Locate the cell with the specified text and output its (x, y) center coordinate. 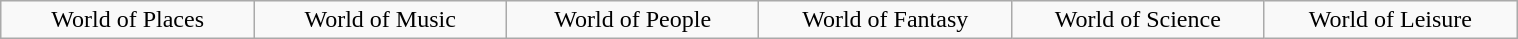
World of People (632, 20)
World of Leisure (1390, 20)
World of Music (380, 20)
World of Fantasy (886, 20)
World of Places (128, 20)
World of Science (1138, 20)
